Return the [x, y] coordinate for the center point of the cell that contains the specified text.  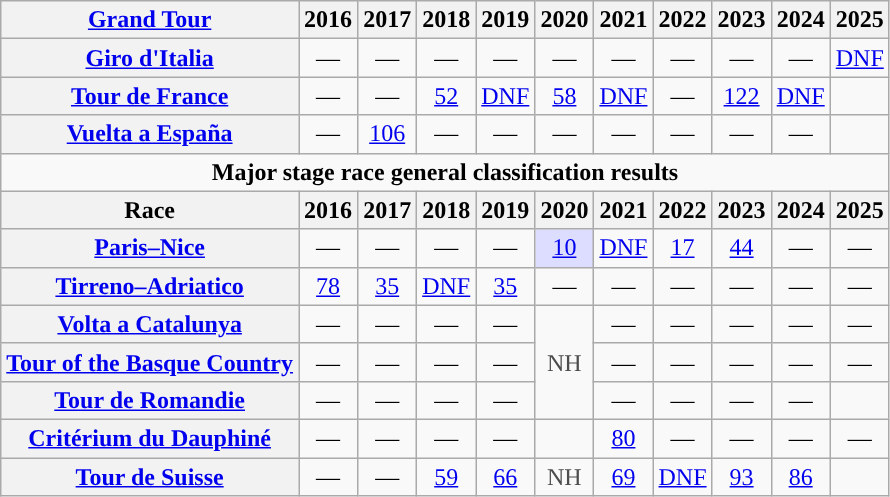
17 [682, 248]
52 [446, 96]
44 [742, 248]
66 [506, 477]
Grand Tour [150, 20]
69 [624, 477]
Tour de Romandie [150, 400]
Vuelta a España [150, 134]
Tour of the Basque Country [150, 362]
86 [800, 477]
59 [446, 477]
Tour de Suisse [150, 477]
93 [742, 477]
Paris–Nice [150, 248]
Race [150, 210]
106 [388, 134]
Volta a Catalunya [150, 324]
10 [564, 248]
Tirreno–Adriatico [150, 286]
Critérium du Dauphiné [150, 438]
Giro d'Italia [150, 58]
Tour de France [150, 96]
122 [742, 96]
Major stage race general classification results [446, 172]
58 [564, 96]
80 [624, 438]
78 [328, 286]
